From the cell containing the given text, extract its center point as (X, Y) coordinate. 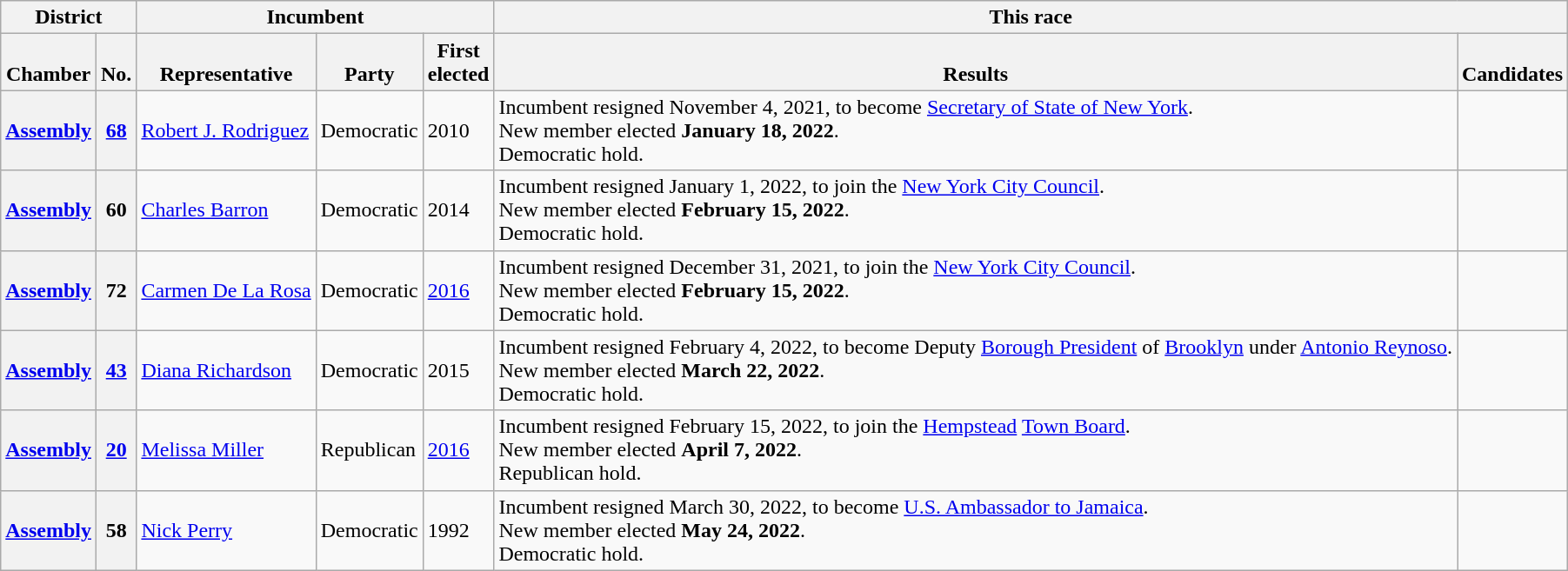
Chamber (49, 63)
Incumbent resigned February 15, 2022, to join the Hempstead Town Board.New member elected April 7, 2022.Republican hold. (976, 450)
District (69, 17)
1992 (458, 530)
Incumbent resigned December 31, 2021, to join the New York City Council.New member elected February 15, 2022.Democratic hold. (976, 290)
68 (116, 130)
Firstelected (458, 63)
Candidates (1513, 63)
Party (369, 63)
Diana Richardson (226, 370)
72 (116, 290)
60 (116, 210)
Incumbent resigned January 1, 2022, to join the New York City Council.New member elected February 15, 2022.Democratic hold. (976, 210)
This race (1031, 17)
Republican (369, 450)
2010 (458, 130)
Carmen De La Rosa (226, 290)
Incumbent resigned November 4, 2021, to become Secretary of State of New York.New member elected January 18, 2022.Democratic hold. (976, 130)
43 (116, 370)
2014 (458, 210)
Incumbent (315, 17)
Nick Perry (226, 530)
Representative (226, 63)
Charles Barron (226, 210)
58 (116, 530)
2015 (458, 370)
Robert J. Rodriguez (226, 130)
Incumbent resigned March 30, 2022, to become U.S. Ambassador to Jamaica.New member elected May 24, 2022.Democratic hold. (976, 530)
Melissa Miller (226, 450)
No. (116, 63)
Results (976, 63)
20 (116, 450)
